Identify which cell holds the provided text, then report its [X, Y] central coordinate. 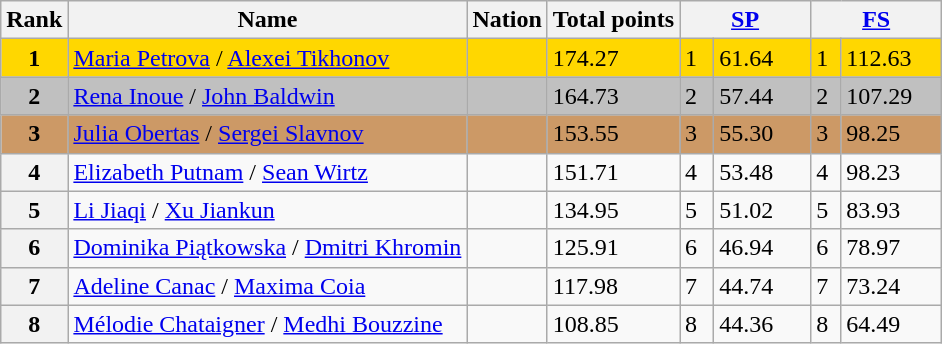
44.74 [762, 286]
46.94 [762, 248]
Total points [613, 20]
98.23 [892, 172]
125.91 [613, 248]
Nation [507, 20]
55.30 [762, 134]
57.44 [762, 96]
164.73 [613, 96]
73.24 [892, 286]
117.98 [613, 286]
44.36 [762, 324]
Julia Obertas / Sergei Slavnov [268, 134]
78.97 [892, 248]
Rank [34, 20]
Rena Inoue / John Baldwin [268, 96]
Elizabeth Putnam / Sean Wirtz [268, 172]
134.95 [613, 210]
83.93 [892, 210]
107.29 [892, 96]
FS [876, 20]
Adeline Canac / Maxima Coia [268, 286]
98.25 [892, 134]
Maria Petrova / Alexei Tikhonov [268, 58]
Dominika Piątkowska / Dmitri Khromin [268, 248]
Mélodie Chataigner / Medhi Bouzzine [268, 324]
151.71 [613, 172]
108.85 [613, 324]
SP [746, 20]
51.02 [762, 210]
Li Jiaqi / Xu Jiankun [268, 210]
53.48 [762, 172]
174.27 [613, 58]
64.49 [892, 324]
112.63 [892, 58]
153.55 [613, 134]
Name [268, 20]
61.64 [762, 58]
